Return [X, Y] of the center of cell containing provided text 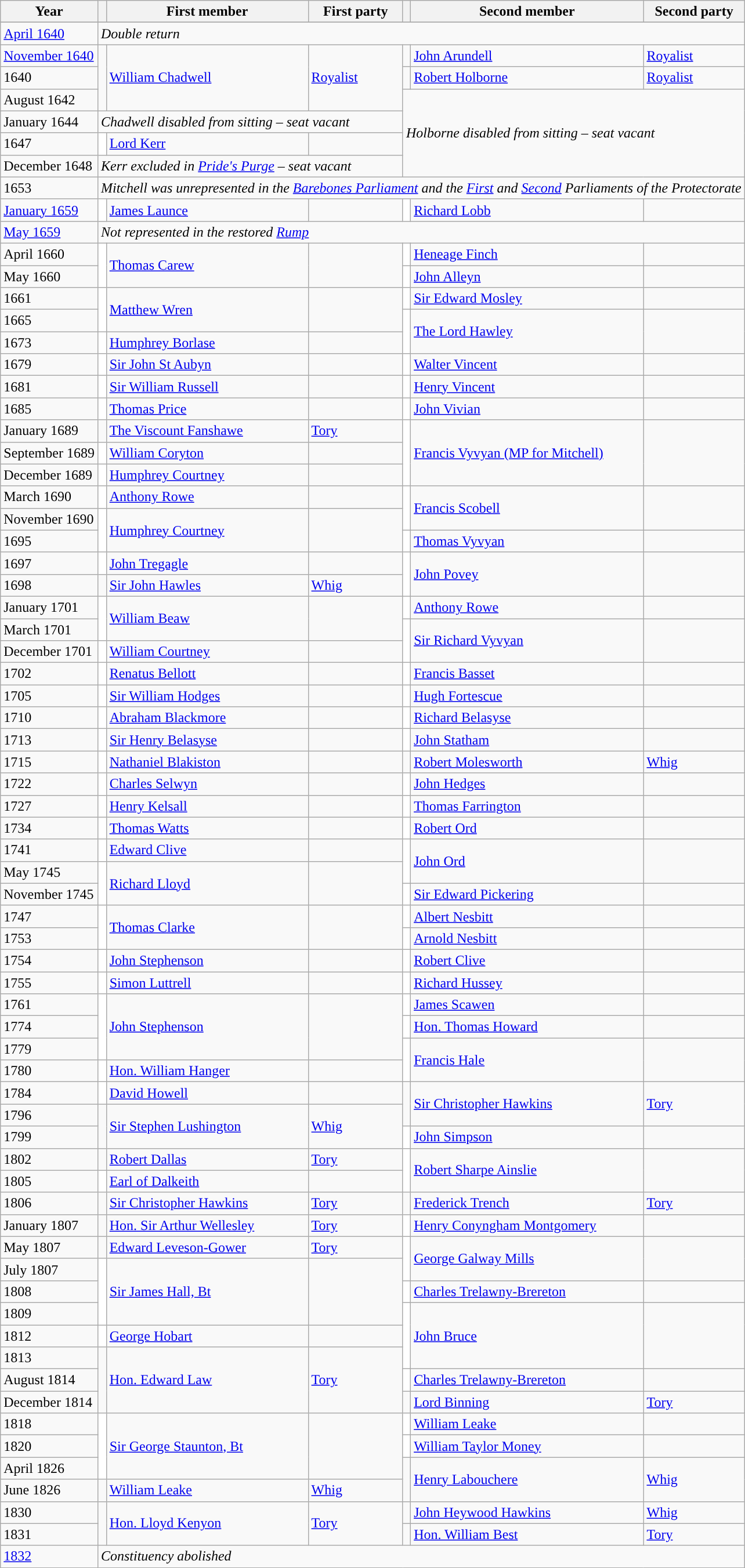
Walter Vincent [527, 365]
1813 [49, 1358]
1640 [49, 78]
Thomas Watts [207, 828]
December 1814 [49, 1402]
First member [207, 12]
1799 [49, 1137]
William Taylor Money [527, 1446]
John Simpson [527, 1137]
1653 [49, 188]
January 1659 [49, 210]
Henry Vincent [527, 387]
1722 [49, 784]
April 1640 [49, 34]
1705 [49, 696]
Richard Belasyse [527, 718]
Robert Molesworth [527, 762]
1710 [49, 718]
Sir Richard Vyvyan [527, 640]
Sir Stephen Lushington [207, 1126]
John Hedges [527, 784]
First party [355, 12]
Heneage Finch [527, 254]
1734 [49, 828]
Hon. Thomas Howard [527, 1027]
The Lord Hawley [527, 332]
1747 [49, 916]
1661 [49, 299]
William Coryton [207, 453]
Henry Labouchere [527, 1479]
Edward Leveson-Gower [207, 1247]
Mitchell was unrepresented in the Barebones Parliament and the First and Second Parliaments of the Protectorate [421, 188]
1832 [49, 1556]
Henry Conyngham Montgomery [527, 1225]
Year [49, 12]
1754 [49, 960]
Hon. Sir Arthur Wellesley [207, 1225]
1830 [49, 1512]
Thomas Farrington [527, 806]
1820 [49, 1446]
Earl of Dalkeith [207, 1181]
Abraham Blackmore [207, 718]
John Ord [527, 861]
1805 [49, 1181]
John Tregagle [207, 563]
May 1807 [49, 1247]
1761 [49, 1005]
Edward Clive [207, 850]
John Arundell [527, 56]
Constituency abolished [421, 1556]
1697 [49, 563]
December 1689 [49, 475]
December 1701 [49, 652]
1784 [49, 1093]
Double return [421, 34]
Thomas Price [207, 409]
Hon. William Hanger [207, 1071]
January 1807 [49, 1225]
Francis Vyvyan (MP for Mitchell) [527, 453]
Hon. Lloyd Kenyon [207, 1523]
Nathaniel Blakiston [207, 762]
1755 [49, 983]
1741 [49, 850]
1673 [49, 343]
1679 [49, 365]
Francis Hale [527, 1060]
1818 [49, 1424]
Francis Scobell [527, 508]
John Heywood Hawkins [527, 1512]
1647 [49, 144]
David Howell [207, 1093]
November 1745 [49, 894]
1713 [49, 740]
1796 [49, 1115]
Robert Holborne [527, 78]
May 1745 [49, 872]
April 1826 [49, 1468]
John Bruce [527, 1335]
Richard Lloyd [207, 883]
1685 [49, 409]
John Povey [527, 574]
Thomas Vyvyan [527, 541]
1695 [49, 541]
George Hobart [207, 1335]
April 1660 [49, 254]
Albert Nesbitt [527, 916]
1808 [49, 1291]
May 1660 [49, 277]
William Beaw [207, 618]
Richard Lobb [527, 210]
John Alleyn [527, 277]
July 1807 [49, 1269]
Not represented in the restored Rump [421, 232]
1802 [49, 1159]
Sir Edward Pickering [527, 894]
Lord Binning [527, 1402]
May 1659 [49, 232]
August 1814 [49, 1380]
Sir Henry Belasyse [207, 740]
1698 [49, 585]
Sir William Hodges [207, 696]
1715 [49, 762]
Hon. Edward Law [207, 1380]
Lord Kerr [207, 144]
Renatus Bellott [207, 674]
Robert Clive [527, 960]
James Scawen [527, 1005]
Sir William Russell [207, 387]
Chadwell disabled from sitting – seat vacant [250, 122]
Humphrey Borlase [207, 343]
Robert Sharpe Ainslie [527, 1170]
1702 [49, 674]
1753 [49, 938]
Matthew Wren [207, 310]
Holborne disabled from sitting – seat vacant [573, 133]
January 1644 [49, 122]
1727 [49, 806]
September 1689 [49, 453]
Second member [527, 12]
1774 [49, 1027]
Robert Dallas [207, 1159]
1665 [49, 321]
Sir John Hawles [207, 585]
August 1642 [49, 100]
Thomas Carew [207, 265]
January 1701 [49, 607]
The Viscount Fanshawe [207, 431]
March 1690 [49, 497]
William Courtney [207, 652]
George Galway Mills [527, 1258]
Arnold Nesbitt [527, 938]
Sir George Staunton, Bt [207, 1446]
Robert Ord [527, 828]
Sir John St Aubyn [207, 365]
Second party [694, 12]
Thomas Clarke [207, 927]
November 1690 [49, 519]
June 1826 [49, 1490]
1809 [49, 1313]
December 1648 [49, 166]
John Statham [527, 740]
Richard Hussey [527, 983]
1681 [49, 387]
1812 [49, 1335]
Francis Basset [527, 674]
Simon Luttrell [207, 983]
John Vivian [527, 409]
William Chadwell [207, 78]
March 1701 [49, 629]
Henry Kelsall [207, 806]
1831 [49, 1534]
James Launce [207, 210]
1806 [49, 1203]
November 1640 [49, 56]
January 1689 [49, 431]
Sir James Hall, Bt [207, 1291]
Hon. William Best [527, 1534]
1779 [49, 1049]
1780 [49, 1071]
Kerr excluded in Pride's Purge – seat vacant [250, 166]
Hugh Fortescue [527, 696]
Charles Selwyn [207, 784]
Frederick Trench [527, 1203]
Sir Edward Mosley [527, 299]
